Capture the cell that displays the provided text and extract its (X, Y) central coordinate. 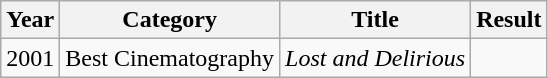
2001 (30, 58)
Best Cinematography (170, 58)
Year (30, 20)
Category (170, 20)
Lost and Delirious (376, 58)
Result (509, 20)
Title (376, 20)
